Provide the [X, Y] coordinate of the cell's center where the given text is located.  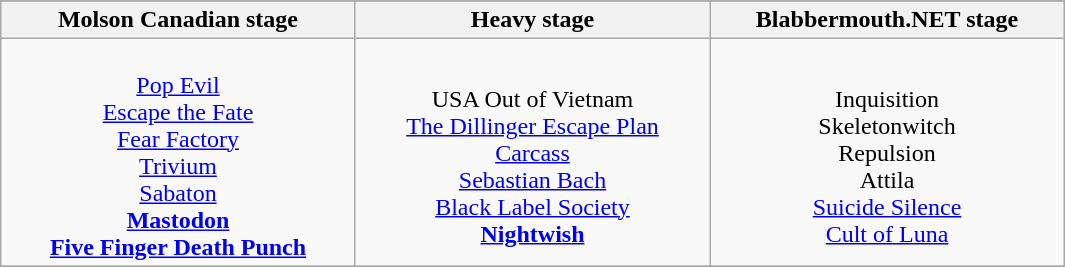
Heavy stage [532, 20]
Molson Canadian stage [178, 20]
Inquisition Skeletonwitch Repulsion Attila Suicide Silence Cult of Luna [888, 152]
Pop Evil Escape the Fate Fear Factory Trivium Sabaton Mastodon Five Finger Death Punch [178, 152]
USA Out of Vietnam The Dillinger Escape Plan Carcass Sebastian Bach Black Label Society Nightwish [532, 152]
Blabbermouth.NET stage [888, 20]
